Locate the cell with the specified text and output its [X, Y] center coordinate. 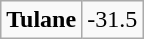
Tulane [42, 19]
-31.5 [112, 19]
